Scan for the cell matching the given text and deliver its (X, Y) coordinate at center. 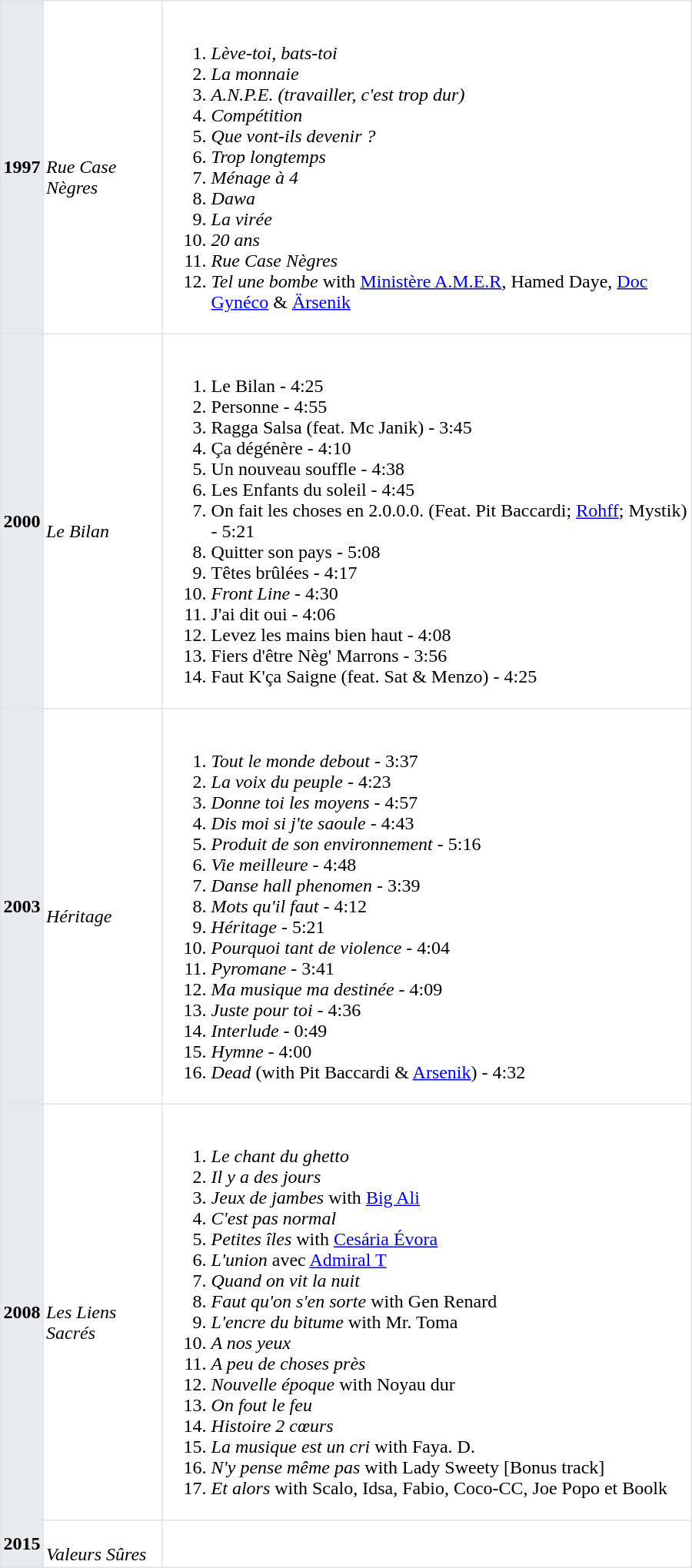
2000 (22, 521)
1997 (22, 168)
Héritage (103, 906)
Valeurs Sûres (103, 1544)
Les Liens Sacrés (103, 1312)
2003 (22, 906)
Rue Case Nègres (103, 168)
2008 (22, 1312)
2015 (22, 1544)
Le Bilan (103, 521)
